Find where the given text appears and provide that cell's center as [X, Y] coordinate. 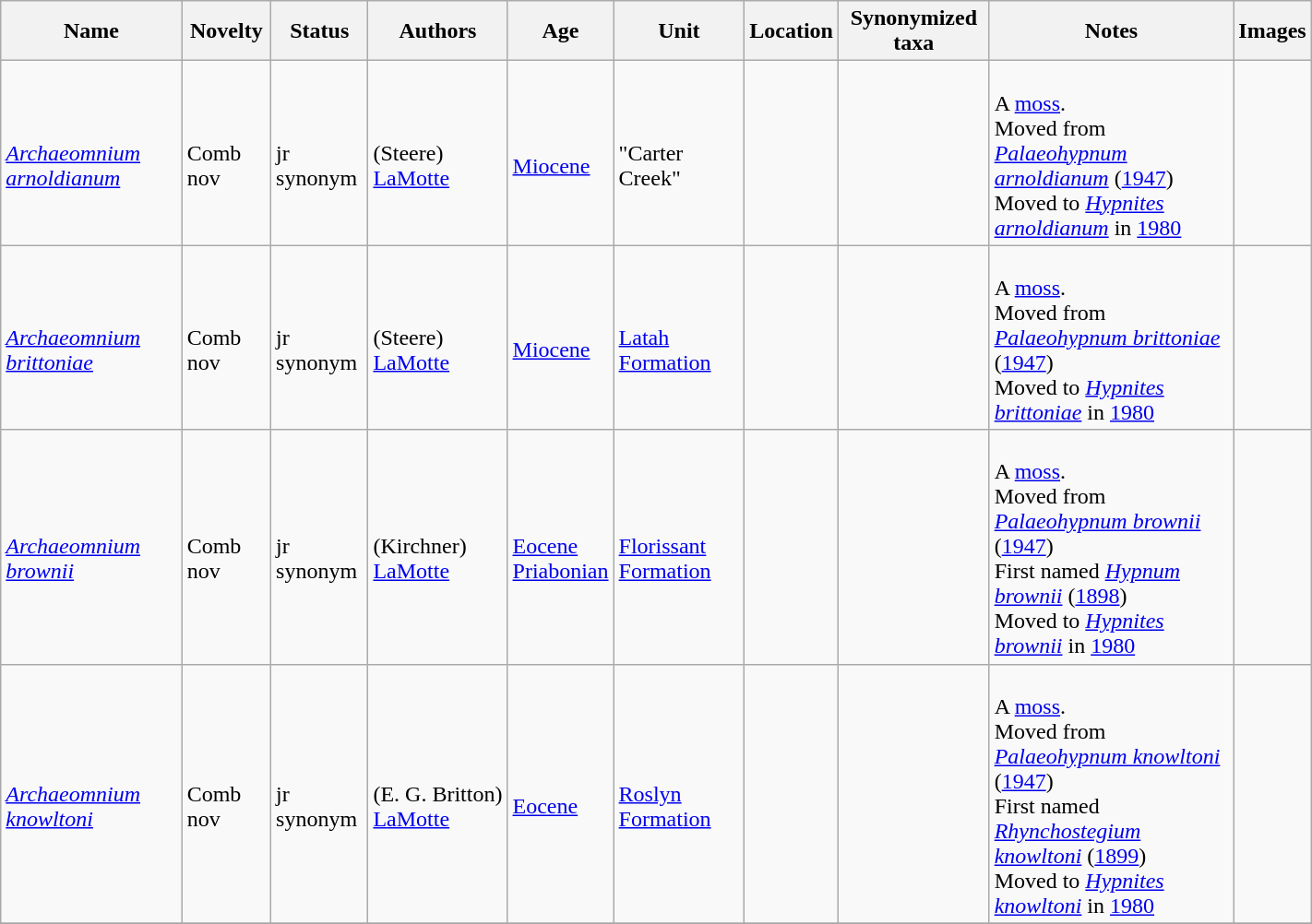
"Carter Creek" [679, 153]
Eocene [561, 793]
Florissant Formation [679, 547]
Authors [437, 31]
A moss. Moved from Palaeohypnum brownii (1947) First named Hypnum brownii (1898) Moved to Hypnites brownii in 1980 [1111, 547]
Location [792, 31]
(Kirchner) LaMotte [437, 547]
Archaeomnium brittoniae [91, 338]
Synonymized taxa [914, 31]
Archaeomnium brownii [91, 547]
Archaeomnium knowltoni [91, 793]
Archaeomnium arnoldianum [91, 153]
Age [561, 31]
A moss. Moved from Palaeohypnum knowltoni (1947) First named Rhynchostegium knowltoni (1899) Moved to Hypnites knowltoni in 1980 [1111, 793]
A moss. Moved from Palaeohypnum brittoniae (1947) Moved to Hypnites brittoniae in 1980 [1111, 338]
Notes [1111, 31]
Status [319, 31]
Unit [679, 31]
Latah Formation [679, 338]
Novelty [226, 31]
EocenePriabonian [561, 547]
A moss. Moved from Palaeohypnum arnoldianum (1947) Moved to Hypnites arnoldianum in 1980 [1111, 153]
Images [1272, 31]
Roslyn Formation [679, 793]
Name [91, 31]
(E. G. Britton) LaMotte [437, 793]
